Pinpoint the cell where the given text exists, returning its (X, Y) midpoint coordinate. 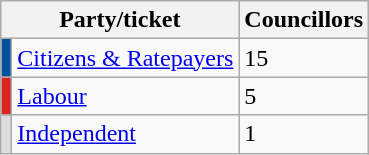
Independent (126, 134)
Labour (126, 96)
Party/ticket (120, 20)
5 (304, 96)
Citizens & Ratepayers (126, 58)
15 (304, 58)
1 (304, 134)
Councillors (304, 20)
